Search for the cell housing the specified text and yield its (X, Y) center coordinate. 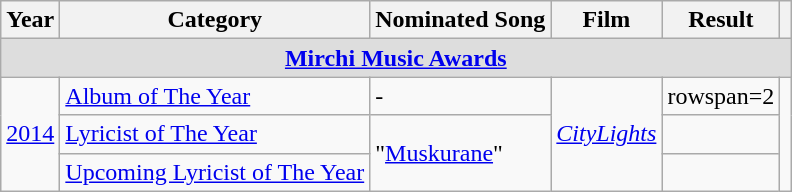
"Muskurane" (460, 153)
Film (606, 20)
CityLights (606, 134)
- (460, 96)
Album of The Year (215, 96)
Category (215, 20)
Result (721, 20)
2014 (30, 134)
rowspan=2 (721, 96)
Nominated Song (460, 20)
Mirchi Music Awards (396, 58)
Lyricist of The Year (215, 134)
Year (30, 20)
Upcoming Lyricist of The Year (215, 172)
